Provide the [x, y] coordinate of the cell's center where the given text is located.  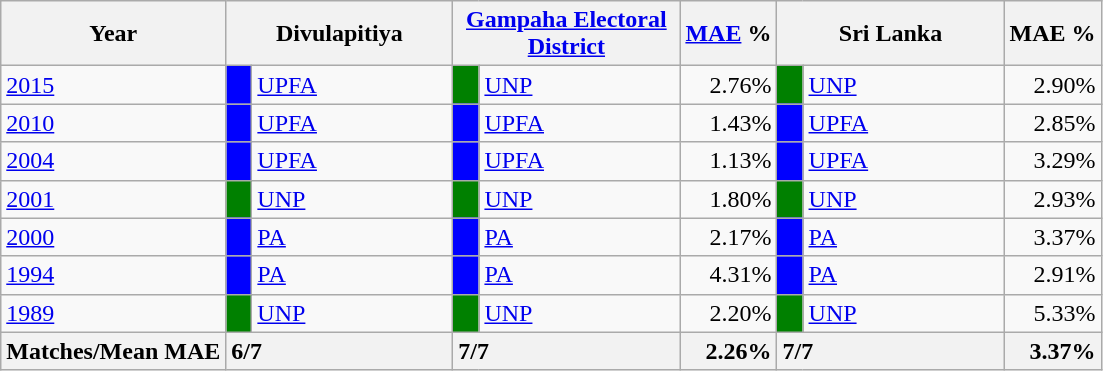
1989 [114, 313]
Sri Lanka [890, 34]
2.90% [1052, 85]
2.20% [728, 313]
2.91% [1052, 275]
5.33% [1052, 313]
1.43% [728, 123]
2.26% [728, 351]
2004 [114, 161]
Year [114, 34]
1994 [114, 275]
Matches/Mean MAE [114, 351]
1.80% [728, 199]
6/7 [340, 351]
2010 [114, 123]
4.31% [728, 275]
Divulapitiya [340, 34]
2.76% [728, 85]
2.17% [728, 237]
3.29% [1052, 161]
Gampaha Electoral District [566, 34]
2000 [114, 237]
2001 [114, 199]
1.13% [728, 161]
2015 [114, 85]
2.93% [1052, 199]
2.85% [1052, 123]
